Capture the cell that displays the provided text and extract its (X, Y) central coordinate. 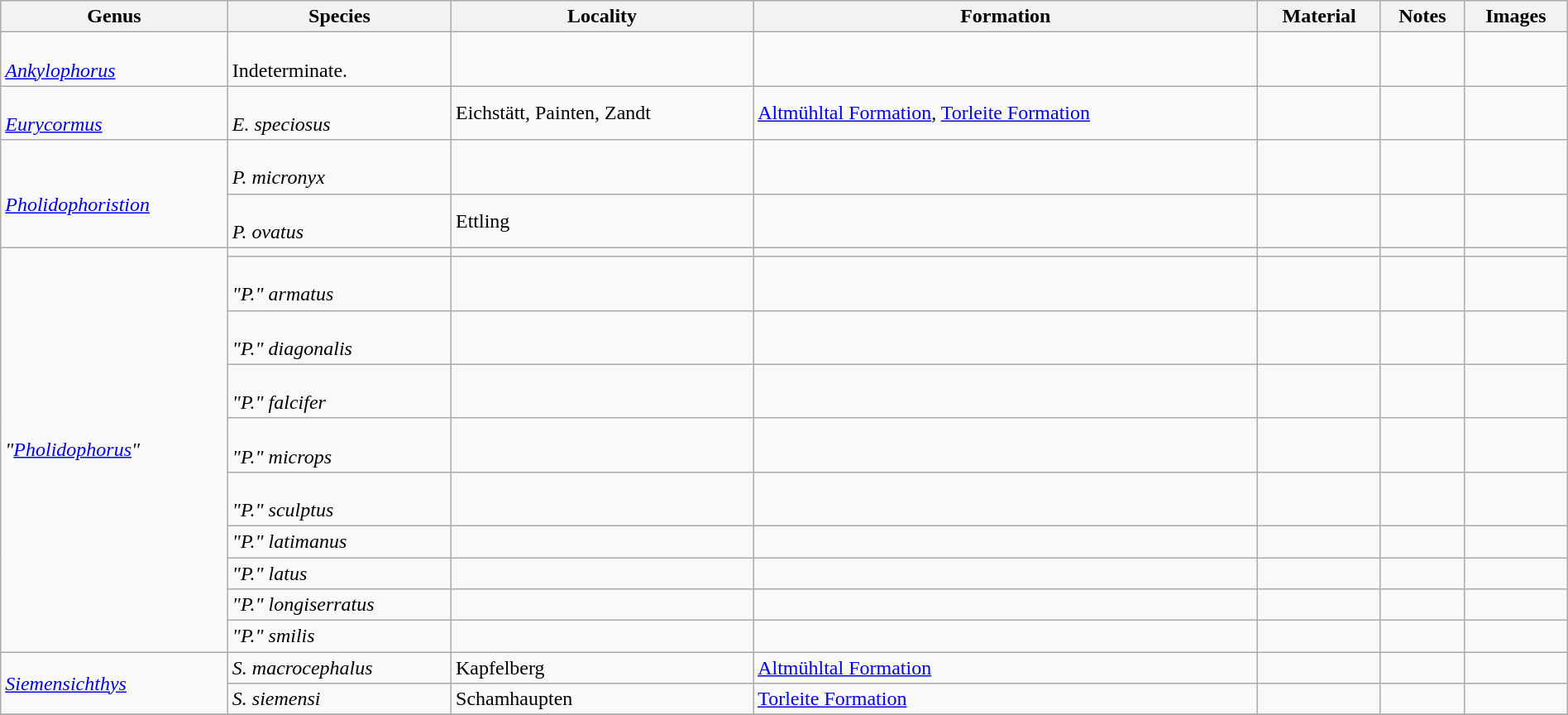
Notes (1422, 17)
Species (339, 17)
"P." latus (339, 573)
"P." diagonalis (339, 338)
P. micronyx (339, 167)
"P." latimanus (339, 541)
Ettling (602, 220)
"Pholidophorus" (114, 450)
Schamhaupten (602, 699)
Formation (1006, 17)
Locality (602, 17)
Images (1515, 17)
Kapfelberg (602, 668)
P. ovatus (339, 220)
"P." falcifer (339, 391)
E. speciosus (339, 113)
"P." longiserratus (339, 605)
Altmühltal Formation, Torleite Formation (1006, 113)
Eurycormus (114, 113)
Eichstätt, Painten, Zandt (602, 113)
"P." smilis (339, 636)
Indeterminate. (339, 60)
Torleite Formation (1006, 699)
Material (1319, 17)
S. macrocephalus (339, 668)
Siemensichthys (114, 684)
"P." microps (339, 445)
Pholidophoristion (114, 194)
"P." armatus (339, 283)
Ankylophorus (114, 60)
Genus (114, 17)
Altmühltal Formation (1006, 668)
"P." sculptus (339, 498)
S. siemensi (339, 699)
